Identify which cell holds the provided text, then report its [X, Y] central coordinate. 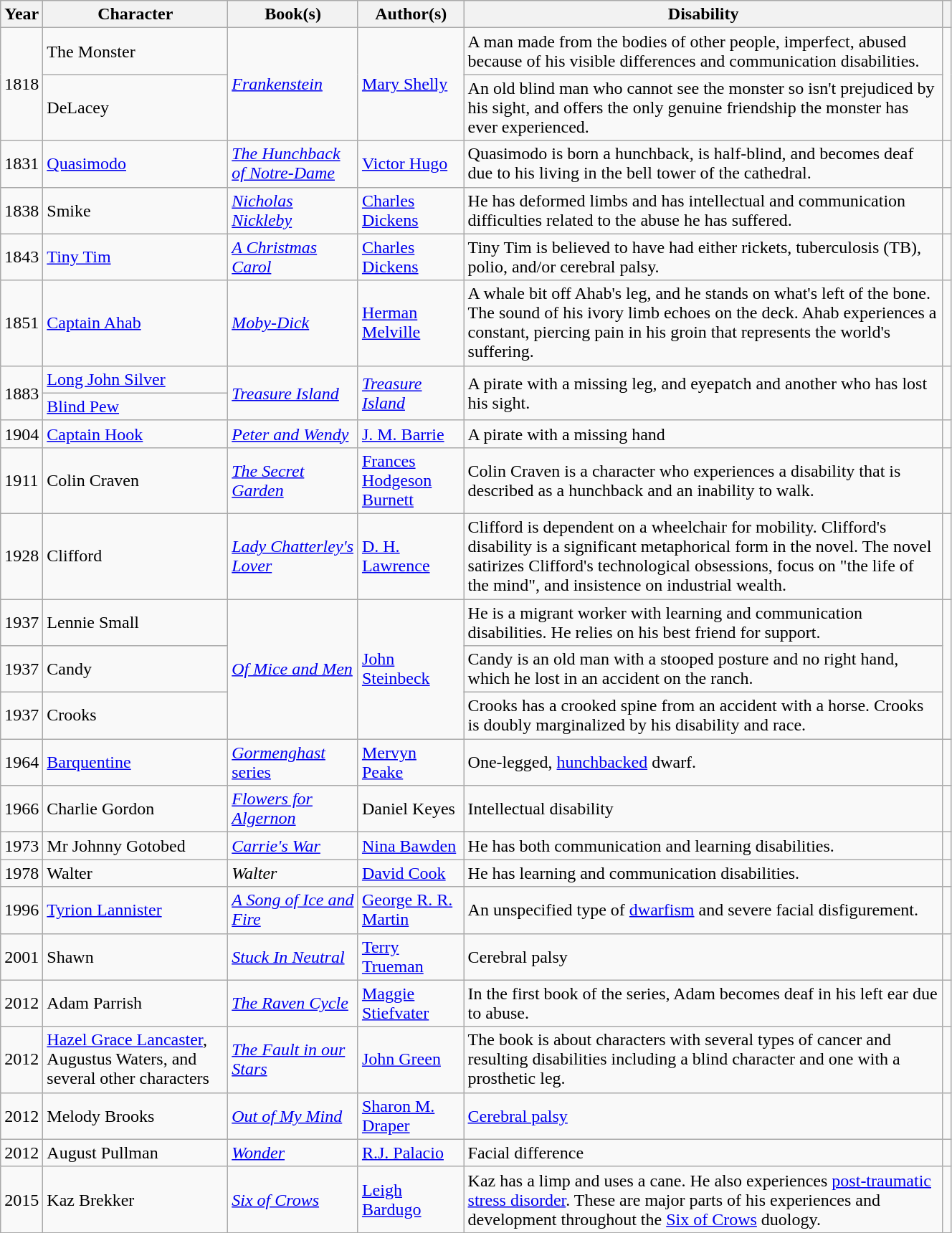
Book(s) [293, 14]
Smike [135, 211]
A Song of Ice and Fire [293, 910]
A man made from the bodies of other people, imperfect, abused because of his visible differences and communication disabilities. [703, 52]
1973 [22, 846]
An unspecified type of dwarfism and severe facial disfigurement. [703, 910]
Barquentine [135, 763]
2001 [22, 956]
Long John Silver [135, 379]
Disability [703, 14]
Colin Craven is a character who experiences a disability that is described as a hunchback and an inability to walk. [703, 480]
Candy is an old man with a stooped posture and no right hand, which he lost in an accident on the ranch. [703, 670]
Mervyn Peake [411, 763]
Victor Hugo [411, 163]
Terry Trueman [411, 956]
Of Mice and Men [293, 670]
Peter and Wendy [293, 434]
He has deformed limbs and has intellectual and communication difficulties related to the abuse he has suffered. [703, 211]
Captain Ahab [135, 323]
Flowers for Algernon [293, 809]
Nina Bawden [411, 846]
2015 [22, 1199]
Out of My Mind [293, 1115]
1966 [22, 809]
1883 [22, 393]
1978 [22, 873]
He has learning and communication disabilities. [703, 873]
Quasimodo is born a hunchback, is half-blind, and becomes deaf due to his living in the bell tower of the cathedral. [703, 163]
1996 [22, 910]
He has both communication and learning disabilities. [703, 846]
Facial difference [703, 1153]
Mr Johnny Gotobed [135, 846]
The book is about characters with several types of cancer and resulting disabilities including a blind character and one with a prosthetic leg. [703, 1060]
1964 [22, 763]
Mary Shelly [411, 85]
Daniel Keyes [411, 809]
Gormenghast series [293, 763]
Tiny Tim is believed to have had either rickets, tuberculosis (TB), polio, and/or cerebral palsy. [703, 257]
R.J. Palacio [411, 1153]
Carrie's War [293, 846]
1831 [22, 163]
Maggie Stiefvater [411, 1004]
Captain Hook [135, 434]
Tiny Tim [135, 257]
The Hunchback of Notre-Dame [293, 163]
Lennie Small [135, 622]
1818 [22, 85]
Character [135, 14]
Year [22, 14]
Crooks [135, 715]
The Raven Cycle [293, 1004]
Clifford [135, 556]
Author(s) [411, 14]
Frances Hodgeson Burnett [411, 480]
Kaz Brekker [135, 1199]
A pirate with a missing hand [703, 434]
1843 [22, 257]
Candy [135, 670]
Adam Parrish [135, 1004]
1838 [22, 211]
John Steinbeck [411, 670]
One-legged, hunchbacked dwarf. [703, 763]
George R. R. Martin [411, 910]
A pirate with a missing leg, and eyepatch and another who has lost his sight. [703, 393]
John Green [411, 1060]
Six of Crows [293, 1199]
He is a migrant worker with learning and communication disabilities. He relies on his best friend for support. [703, 622]
1911 [22, 480]
A Christmas Carol [293, 257]
The Fault in our Stars [293, 1060]
1851 [22, 323]
Frankenstein [293, 85]
Charlie Gordon [135, 809]
Stuck In Neutral [293, 956]
The Secret Garden [293, 480]
Blind Pew [135, 406]
Leigh Bardugo [411, 1199]
David Cook [411, 873]
In the first book of the series, Adam becomes deaf in his left ear due to abuse. [703, 1004]
Nicholas Nickleby [293, 211]
DeLacey [135, 108]
August Pullman [135, 1153]
1904 [22, 434]
J. M. Barrie [411, 434]
Sharon M. Draper [411, 1115]
Intellectual disability [703, 809]
D. H. Lawrence [411, 556]
Tyrion Lannister [135, 910]
Herman Melville [411, 323]
Quasimodo [135, 163]
Hazel Grace Lancaster, Augustus Waters, and several other characters [135, 1060]
1928 [22, 556]
Melody Brooks [135, 1115]
The Monster [135, 52]
Moby-Dick [293, 323]
Shawn [135, 956]
Wonder [293, 1153]
Crooks has a crooked spine from an accident with a horse. Crooks is doubly marginalized by his disability and race. [703, 715]
Lady Chatterley's Lover [293, 556]
Colin Craven [135, 480]
